Locate the cell with the specified text and output its [x, y] center coordinate. 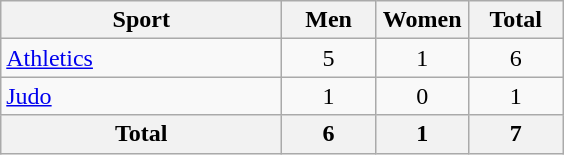
0 [422, 96]
5 [329, 58]
Women [422, 20]
Men [329, 20]
Sport [142, 20]
Judo [142, 96]
Athletics [142, 58]
7 [516, 134]
